Provide the (x, y) coordinate of the cell's center where the given text is located.  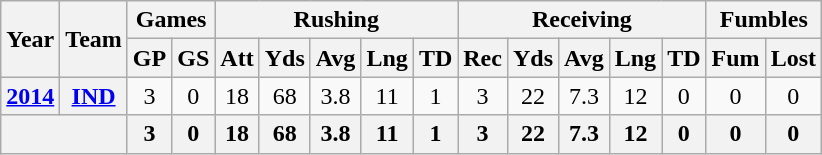
Team (94, 39)
Rec (483, 58)
IND (94, 96)
2014 (30, 96)
Rushing (336, 20)
GS (194, 58)
Year (30, 39)
GP (149, 58)
Att (237, 58)
Lost (793, 58)
Fum (736, 58)
Receiving (582, 20)
Games (170, 20)
Fumbles (764, 20)
